Identify which cell holds the provided text, then report its (X, Y) central coordinate. 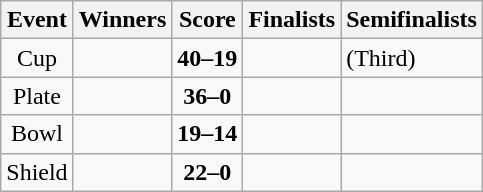
22–0 (208, 172)
19–14 (208, 134)
Cup (37, 58)
Finalists (292, 20)
Shield (37, 172)
(Third) (412, 58)
Winners (122, 20)
Semifinalists (412, 20)
Bowl (37, 134)
40–19 (208, 58)
Score (208, 20)
Event (37, 20)
Plate (37, 96)
36–0 (208, 96)
